Detect which cell encompasses the target text, then output its (X, Y) center coordinate. 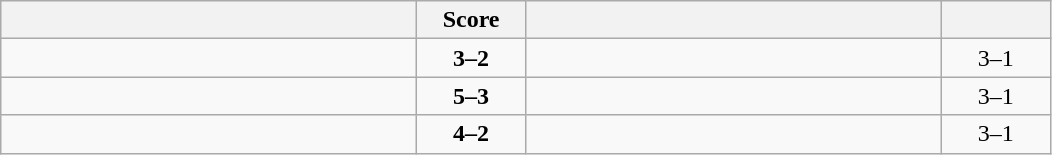
3–2 (472, 58)
Score (472, 20)
5–3 (472, 96)
4–2 (472, 134)
